Find where the given text appears and provide that cell's center as (X, Y) coordinate. 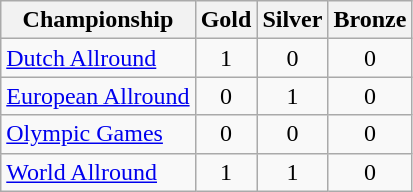
World Allround (98, 172)
European Allround (98, 96)
Olympic Games (98, 134)
Championship (98, 20)
Gold (226, 20)
Dutch Allround (98, 58)
Silver (292, 20)
Bronze (370, 20)
